Pinpoint the cell where the given text exists, returning its (x, y) midpoint coordinate. 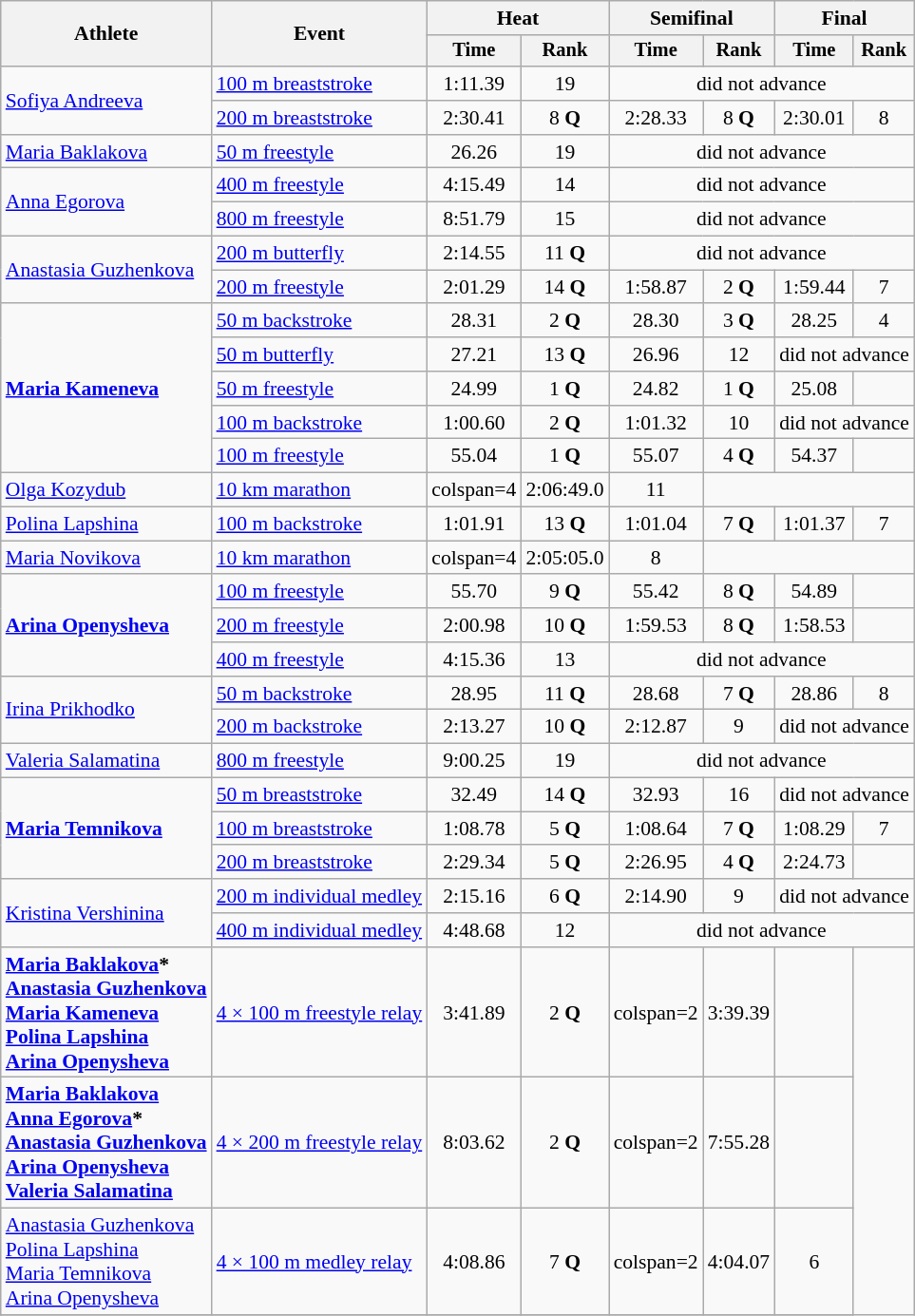
Maria Baklakova (106, 152)
2:29.34 (473, 863)
1:59.53 (656, 625)
4 × 100 m freestyle relay (319, 1013)
7:55.28 (739, 1143)
3 Q (739, 321)
11 (656, 490)
2:24.73 (813, 863)
Event (319, 34)
2:15.16 (473, 896)
Valeria Salamatina (106, 761)
400 m individual medley (319, 930)
9:00.25 (473, 761)
1:01.91 (473, 524)
28.25 (813, 321)
Sofiya Andreeva (106, 101)
Arina Openysheva (106, 625)
Maria Baklakova*Anastasia GuzhenkovaMaria KamenevaPolina LapshinaArina Openysheva (106, 1013)
1:01.04 (656, 524)
Irina Prikhodko (106, 711)
14 (564, 185)
32.49 (473, 795)
24.99 (473, 389)
8:51.79 (473, 219)
Polina Lapshina (106, 524)
4:15.36 (473, 659)
55.04 (473, 456)
1:58.87 (656, 287)
4 × 100 m medley relay (319, 1262)
Kristina Vershinina (106, 912)
2:05:05.0 (564, 558)
2:06:49.0 (564, 490)
55.07 (656, 456)
1:08.29 (813, 829)
2:01.29 (473, 287)
2:28.33 (656, 118)
1:01.32 (656, 423)
1:01.37 (813, 524)
27.21 (473, 354)
24.82 (656, 389)
Semifinal (692, 18)
26.26 (473, 152)
54.37 (813, 456)
4:15.49 (473, 185)
Maria Kameneva (106, 389)
2:12.87 (656, 727)
Heat (517, 18)
55.70 (473, 592)
4:08.86 (473, 1262)
54.89 (813, 592)
28.68 (656, 694)
10 (739, 423)
32.93 (656, 795)
Anastasia GuzhenkovaPolina LapshinaMaria TemnikovaArina Openysheva (106, 1262)
50 m butterfly (319, 354)
1:00.60 (473, 423)
28.95 (473, 694)
2:26.95 (656, 863)
Olga Kozydub (106, 490)
200 m backstroke (319, 727)
Anna Egorova (106, 201)
15 (564, 219)
3:39.39 (739, 1013)
1:08.78 (473, 829)
4 (884, 321)
Maria Temnikova (106, 829)
Final (844, 18)
2:13.27 (473, 727)
16 (739, 795)
Maria BaklakovaAnna Egorova*Anastasia GuzhenkovaArina OpenyshevaValeria Salamatina (106, 1143)
55.42 (656, 592)
2:14.90 (656, 896)
200 m butterfly (319, 254)
Maria Novikova (106, 558)
2:30.41 (473, 118)
50 m breaststroke (319, 795)
6 (813, 1262)
1:58.53 (813, 625)
1:11.39 (473, 84)
13 (564, 659)
2:30.01 (813, 118)
1:59.44 (813, 287)
26.96 (656, 354)
6 Q (564, 896)
3:41.89 (473, 1013)
4:04.07 (739, 1262)
1:08.64 (656, 829)
4 × 200 m freestyle relay (319, 1143)
2:14.55 (473, 254)
4:48.68 (473, 930)
28.31 (473, 321)
8:03.62 (473, 1143)
28.86 (813, 694)
25.08 (813, 389)
9 Q (564, 592)
Anastasia Guzhenkova (106, 270)
Athlete (106, 34)
200 m individual medley (319, 896)
2:00.98 (473, 625)
28.30 (656, 321)
